Capture the cell that displays the provided text and extract its [X, Y] central coordinate. 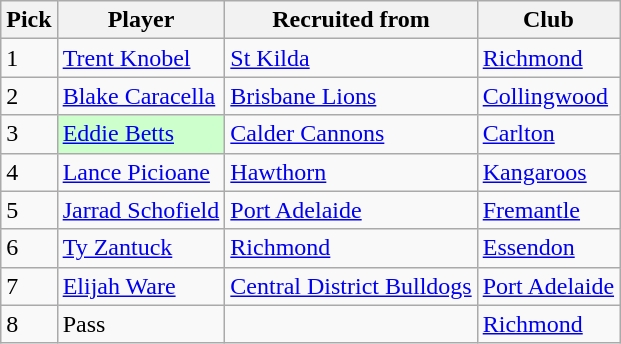
Calder Cannons [351, 134]
Collingwood [548, 96]
3 [29, 134]
Eddie Betts [141, 134]
Club [548, 20]
Player [141, 20]
Ty Zantuck [141, 248]
Blake Caracella [141, 96]
St Kilda [351, 58]
Carlton [548, 134]
Brisbane Lions [351, 96]
Kangaroos [548, 172]
5 [29, 210]
Essendon [548, 248]
8 [29, 324]
Trent Knobel [141, 58]
Fremantle [548, 210]
Pass [141, 324]
Hawthorn [351, 172]
Jarrad Schofield [141, 210]
1 [29, 58]
Pick [29, 20]
Recruited from [351, 20]
Central District Bulldogs [351, 286]
Elijah Ware [141, 286]
4 [29, 172]
2 [29, 96]
Lance Picioane [141, 172]
7 [29, 286]
6 [29, 248]
